From the cell containing the given text, extract its center point as (x, y) coordinate. 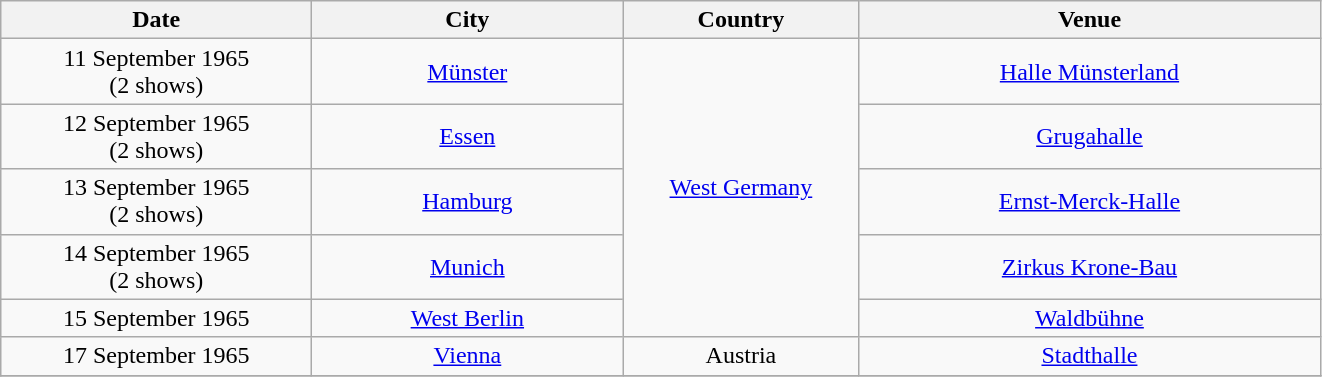
Essen (468, 136)
Münster (468, 72)
Date (156, 20)
11 September 1965(2 shows) (156, 72)
City (468, 20)
Vienna (468, 356)
Venue (1090, 20)
13 September 1965(2 shows) (156, 202)
Country (741, 20)
West Berlin (468, 318)
Hamburg (468, 202)
West Germany (741, 188)
12 September 1965(2 shows) (156, 136)
Grugahalle (1090, 136)
Zirkus Krone-Bau (1090, 266)
17 September 1965 (156, 356)
Ernst-Merck-Halle (1090, 202)
Stadthalle (1090, 356)
15 September 1965 (156, 318)
Halle Münsterland (1090, 72)
Munich (468, 266)
Waldbühne (1090, 318)
14 September 1965(2 shows) (156, 266)
Austria (741, 356)
